Locate the cell with the specified text and output its (X, Y) center coordinate. 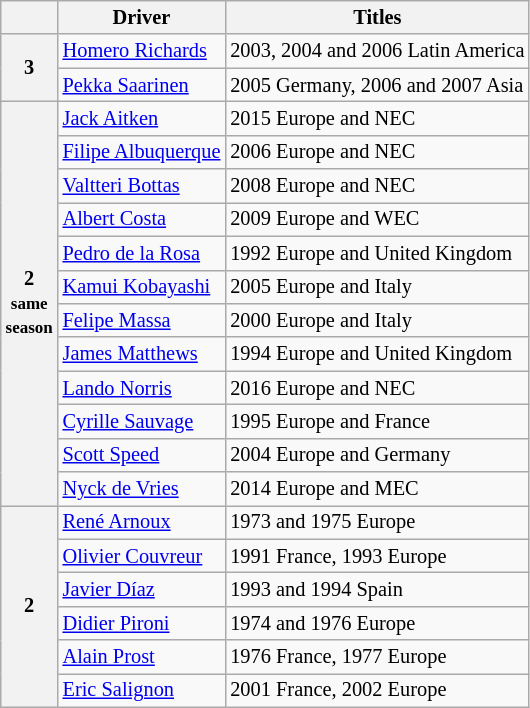
Scott Speed (142, 455)
Javier Díaz (142, 589)
2015 Europe and NEC (377, 118)
Jack Aitken (142, 118)
Didier Pironi (142, 623)
1992 Europe and United Kingdom (377, 253)
Alain Prost (142, 657)
Pekka Saarinen (142, 85)
2014 Europe and MEC (377, 489)
2000 Europe and Italy (377, 320)
Felipe Massa (142, 320)
2006 Europe and NEC (377, 152)
Titles (377, 17)
2 (30, 606)
3 (30, 68)
Pedro de la Rosa (142, 253)
Kamui Kobayashi (142, 287)
Eric Salignon (142, 690)
2001 France, 2002 Europe (377, 690)
Valtteri Bottas (142, 186)
1993 and 1994 Spain (377, 589)
1991 France, 1993 Europe (377, 556)
2004 Europe and Germany (377, 455)
1995 Europe and France (377, 421)
2009 Europe and WEC (377, 219)
René Arnoux (142, 522)
Cyrille Sauvage (142, 421)
Albert Costa (142, 219)
Filipe Albuquerque (142, 152)
2016 Europe and NEC (377, 388)
2005 Germany, 2006 and 2007 Asia (377, 85)
1973 and 1975 Europe (377, 522)
Driver (142, 17)
2003, 2004 and 2006 Latin America (377, 51)
Olivier Couvreur (142, 556)
1974 and 1976 Europe (377, 623)
2005 Europe and Italy (377, 287)
Homero Richards (142, 51)
Lando Norris (142, 388)
1976 France, 1977 Europe (377, 657)
2sameseason (30, 303)
James Matthews (142, 354)
Nyck de Vries (142, 489)
1994 Europe and United Kingdom (377, 354)
2008 Europe and NEC (377, 186)
